Detect which cell encompasses the target text, then output its (x, y) center coordinate. 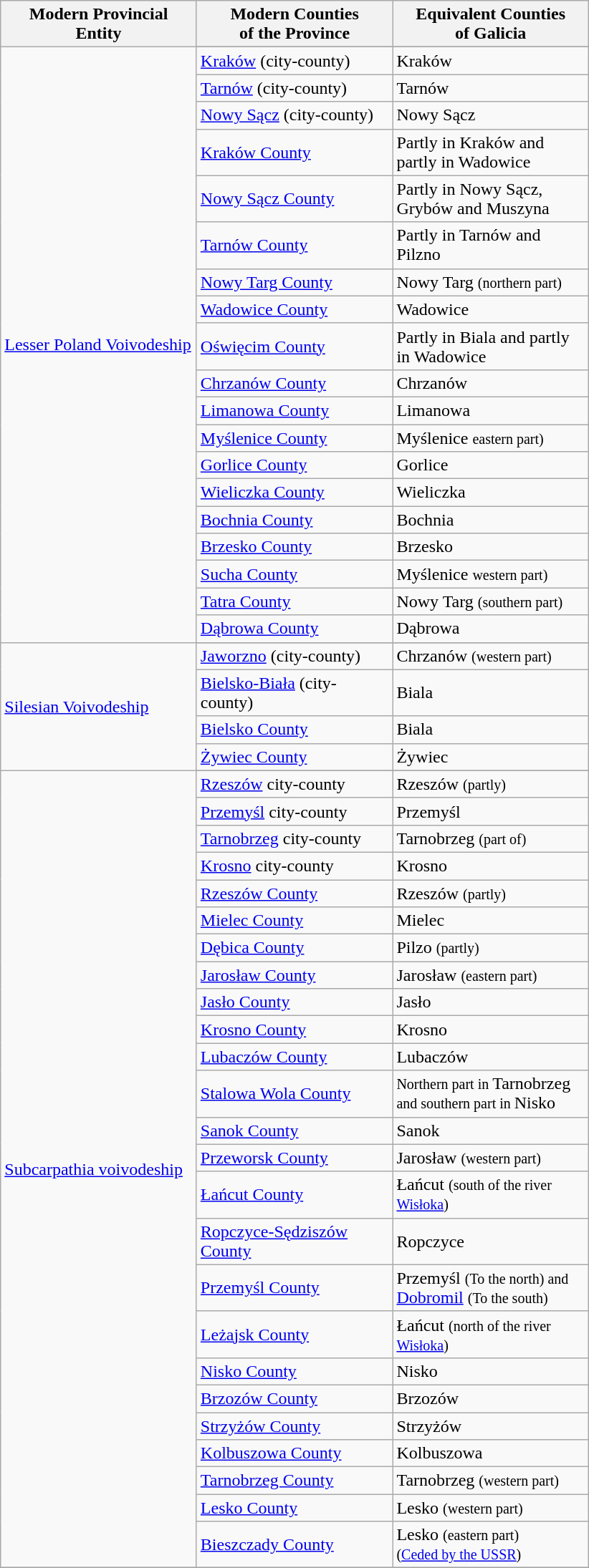
Tarnobrzeg (part of) (491, 838)
Tarnobrzeg (western part) (491, 1481)
Łańcut (north of the river Wisłoka) (491, 1335)
Chrzanów (491, 383)
Equivalent Countiesof Galicia (491, 24)
Lubaczów (491, 1057)
Nowy Sącz (city-county) (294, 115)
Jasło (491, 1002)
Jarosław County (294, 975)
Tarnów County (294, 245)
Brzesko (491, 547)
Bochnia (491, 520)
Rzeszów city-county (294, 784)
Limanowa (491, 410)
Partly in Biala and partly in Wadowice (491, 347)
Pilzo (partly) (491, 948)
Nowy Sącz County (294, 199)
Nowy Targ County (294, 282)
Wadowice (491, 309)
Tatra County (294, 601)
Tarnów (491, 88)
Wieliczka County (294, 493)
Nisko County (294, 1371)
Bielsko County (294, 730)
Dąbrowa County (294, 629)
Kraków County (294, 152)
Łańcut (south of the river Wisłoka) (491, 1194)
Chrzanów (western part) (491, 656)
Myślenice eastern part) (491, 437)
Krosno city-county (294, 866)
Bochnia County (294, 520)
Jaworzno (city-county) (294, 656)
Oświęcim County (294, 347)
Łańcut County (294, 1194)
Rzeszów County (294, 893)
Jarosław (western part) (491, 1158)
Subcarpathia voivodeship (99, 1169)
Przeworsk County (294, 1158)
Przemyśl city-county (294, 811)
Kraków (city-county) (294, 61)
Dąbrowa (491, 629)
Nowy Targ (southern part) (491, 601)
Kraków (491, 61)
Kolbuszowa (491, 1453)
Jarosław (eastern part) (491, 975)
Przemyśl County (294, 1287)
Partly in Tarnów and Pilzno (491, 245)
Ropczyce-Sędziszów County (294, 1242)
Gorlice (491, 465)
Partly in Nowy Sącz, Grybów and Muszyna (491, 199)
Myślenice western part) (491, 574)
Krosno County (294, 1030)
Ropczyce (491, 1242)
Żywiec (491, 757)
Bielsko-Biała (city-county) (294, 693)
Sucha County (294, 574)
Modern Provincial Entity (99, 24)
Nowy Sącz (491, 115)
Wadowice County (294, 309)
Kolbuszowa County (294, 1453)
Brzesko County (294, 547)
Żywiec County (294, 757)
Leżajsk County (294, 1335)
Chrzanów County (294, 383)
Stalowa Wola County (294, 1094)
Limanowa County (294, 410)
Silesian Voivodeship (99, 706)
Brzozów County (294, 1398)
Modern Counties of the Province (294, 24)
Przemyśl (To the north) andDobromil (To the south) (491, 1287)
Bieszczady County (294, 1545)
Tarnobrzeg County (294, 1481)
Mielec County (294, 921)
Sanok County (294, 1131)
Przemyśl (491, 811)
Northern part in Tarnobrzegand southern part in Nisko (491, 1094)
Lesko County (294, 1508)
Lesser Poland Voivodeship (99, 345)
Dębica County (294, 948)
Lesko (eastern part)(Ceded by the USSR) (491, 1545)
Sanok (491, 1131)
Lesko (western part) (491, 1508)
Partly in Kraków and partly in Wadowice (491, 152)
Tarnów (city-county) (294, 88)
Jasło County (294, 1002)
Lubaczów County (294, 1057)
Strzyżów (491, 1426)
Mielec (491, 921)
Strzyżów County (294, 1426)
Wieliczka (491, 493)
Myślenice County (294, 437)
Nowy Targ (northern part) (491, 282)
Tarnobrzeg city-county (294, 838)
Gorlice County (294, 465)
Brzozów (491, 1398)
Nisko (491, 1371)
